Scan for the cell matching the given text and deliver its (X, Y) coordinate at center. 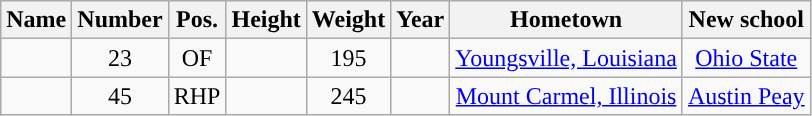
OF (197, 58)
195 (348, 58)
245 (348, 96)
Youngsville, Louisiana (566, 58)
Pos. (197, 20)
Weight (348, 20)
Number (120, 20)
Year (420, 20)
Name (36, 20)
New school (746, 20)
Height (266, 20)
45 (120, 96)
Hometown (566, 20)
23 (120, 58)
Mount Carmel, Illinois (566, 96)
Ohio State (746, 58)
Austin Peay (746, 96)
RHP (197, 96)
